Locate the cell with the specified text and output its [x, y] center coordinate. 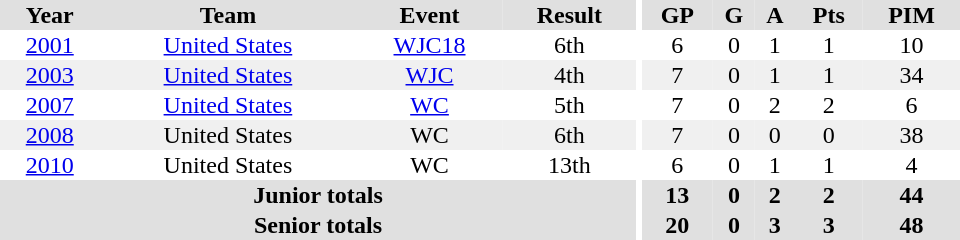
A [775, 15]
Team [228, 15]
48 [912, 225]
WJC [429, 75]
4th [570, 75]
G [734, 15]
20 [678, 225]
Senior totals [318, 225]
PIM [912, 15]
Pts [829, 15]
Event [429, 15]
2001 [50, 45]
13th [570, 165]
44 [912, 195]
WJC18 [429, 45]
Junior totals [318, 195]
2003 [50, 75]
5th [570, 105]
Result [570, 15]
4 [912, 165]
GP [678, 15]
2008 [50, 135]
2010 [50, 165]
34 [912, 75]
Year [50, 15]
38 [912, 135]
2007 [50, 105]
10 [912, 45]
13 [678, 195]
